Search for the cell housing the specified text and yield its [x, y] center coordinate. 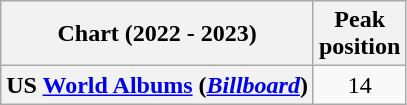
14 [359, 85]
Peakposition [359, 34]
Chart (2022 - 2023) [158, 34]
US World Albums (Billboard) [158, 85]
